For the text-containing cell, return its midpoint in (X, Y) coordinate format. 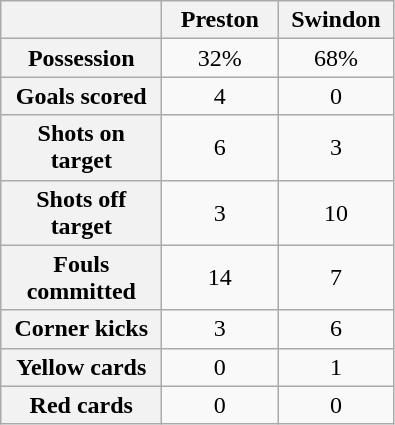
4 (220, 96)
7 (336, 278)
Preston (220, 20)
Possession (82, 58)
Shots on target (82, 148)
Swindon (336, 20)
68% (336, 58)
1 (336, 367)
Fouls committed (82, 278)
Yellow cards (82, 367)
Red cards (82, 405)
Shots off target (82, 212)
14 (220, 278)
Corner kicks (82, 329)
Goals scored (82, 96)
10 (336, 212)
32% (220, 58)
